Pinpoint the cell where the given text exists, returning its (X, Y) midpoint coordinate. 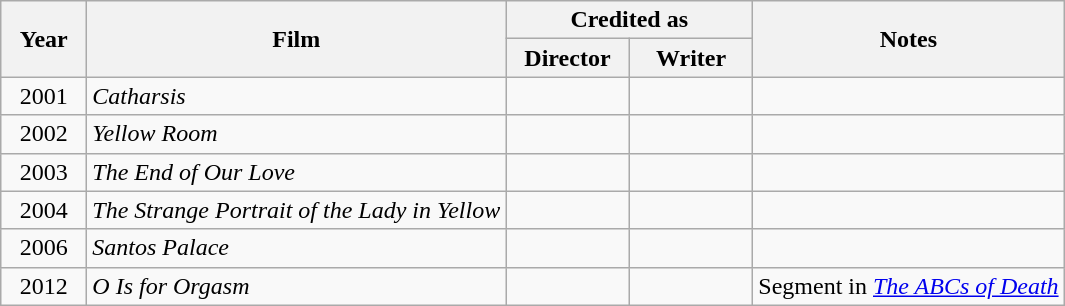
2003 (44, 172)
Notes (908, 39)
2012 (44, 286)
Credited as (630, 20)
2002 (44, 134)
2006 (44, 248)
Santos Palace (296, 248)
Year (44, 39)
The Strange Portrait of the Lady in Yellow (296, 210)
The End of Our Love (296, 172)
Film (296, 39)
2001 (44, 96)
Writer (691, 58)
2004 (44, 210)
Director (568, 58)
Yellow Room (296, 134)
Catharsis (296, 96)
Segment in The ABCs of Death (908, 286)
O Is for Orgasm (296, 286)
